Return [x, y] of the center of cell containing provided text 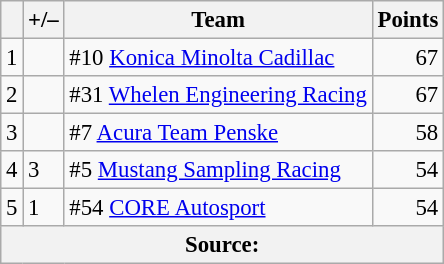
#31 Whelen Engineering Racing [218, 95]
58 [408, 133]
#10 Konica Minolta Cadillac [218, 58]
#7 Acura Team Penske [218, 133]
+/– [44, 20]
Source: [222, 245]
Team [218, 20]
#5 Mustang Sampling Racing [218, 170]
4 [12, 170]
5 [12, 208]
#54 CORE Autosport [218, 208]
2 [12, 95]
Points [408, 20]
